Find where the given text appears and provide that cell's center as (X, Y) coordinate. 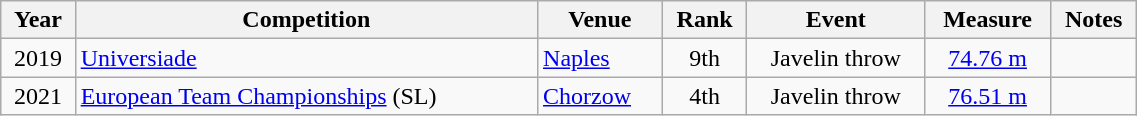
2021 (38, 96)
Universiade (306, 58)
2019 (38, 58)
Rank (704, 20)
European Team Championships (SL) (306, 96)
Measure (988, 20)
Chorzow (600, 96)
4th (704, 96)
Event (836, 20)
Venue (600, 20)
Notes (1094, 20)
9th (704, 58)
74.76 m (988, 58)
Year (38, 20)
Competition (306, 20)
Naples (600, 58)
76.51 m (988, 96)
